Output the (x, y) coordinate of the center of the cell containing the given text.  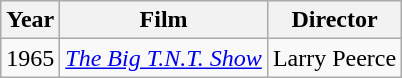
Film (164, 20)
Larry Peerce (334, 58)
Year (30, 20)
1965 (30, 58)
The Big T.N.T. Show (164, 58)
Director (334, 20)
